For the text-containing cell, return its midpoint in (x, y) coordinate format. 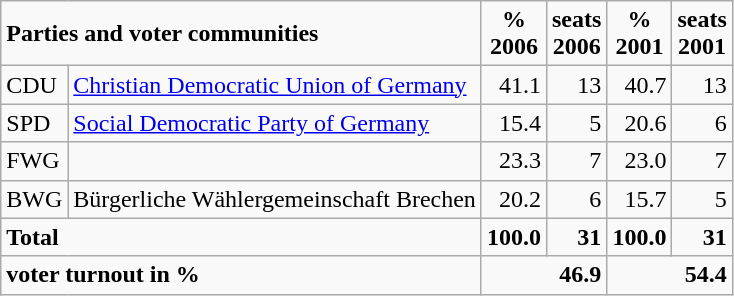
23.0 (640, 161)
Christian Democratic Union of Germany (275, 85)
46.9 (544, 275)
54.4 (670, 275)
15.4 (514, 123)
voter turnout in % (242, 275)
Bürgerliche Wählergemeinschaft Brechen (275, 199)
20.6 (640, 123)
seats2001 (702, 34)
%2006 (514, 34)
Total (242, 237)
Social Democratic Party of Germany (275, 123)
%2001 (640, 34)
23.3 (514, 161)
FWG (34, 161)
20.2 (514, 199)
seats2006 (576, 34)
40.7 (640, 85)
BWG (34, 199)
CDU (34, 85)
Parties and voter communities (242, 34)
15.7 (640, 199)
41.1 (514, 85)
SPD (34, 123)
